Return the (x, y) coordinate for the center point of the cell that contains the specified text.  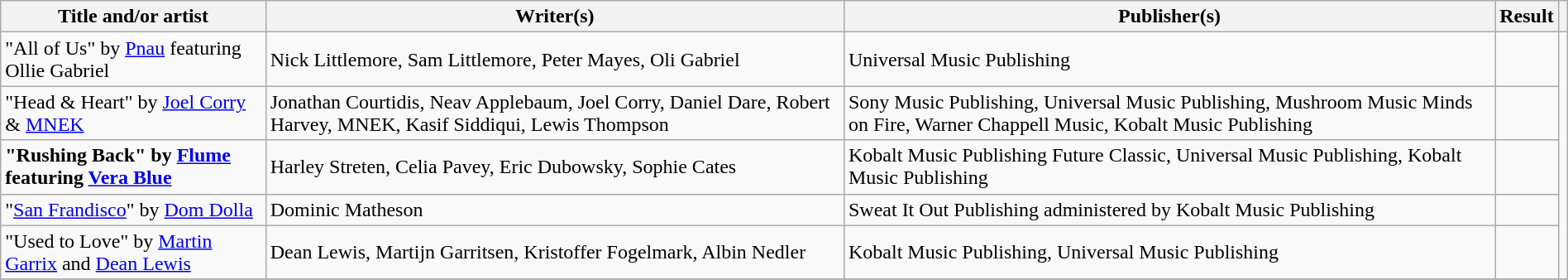
Sony Music Publishing, Universal Music Publishing, Mushroom Music Minds on Fire, Warner Chappell Music, Kobalt Music Publishing (1169, 113)
Kobalt Music Publishing Future Classic, Universal Music Publishing, Kobalt Music Publishing (1169, 167)
"Head & Heart" by Joel Corry & MNEK (133, 113)
Sweat It Out Publishing administered by Kobalt Music Publishing (1169, 210)
Universal Music Publishing (1169, 60)
"All of Us" by Pnau featuring Ollie Gabriel (133, 60)
Publisher(s) (1169, 17)
"San Frandisco" by Dom Dolla (133, 210)
"Used to Love" by Martin Garrix and Dean Lewis (133, 252)
Writer(s) (554, 17)
Title and/or artist (133, 17)
Kobalt Music Publishing, Universal Music Publishing (1169, 252)
"Rushing Back" by Flume featuring Vera Blue (133, 167)
Dominic Matheson (554, 210)
Harley Streten, Celia Pavey, Eric Dubowsky, Sophie Cates (554, 167)
Nick Littlemore, Sam Littlemore, Peter Mayes, Oli Gabriel (554, 60)
Dean Lewis, Martijn Garritsen, Kristoffer Fogelmark, Albin Nedler (554, 252)
Result (1527, 17)
Jonathan Courtidis, Neav Applebaum, Joel Corry, Daniel Dare, Robert Harvey, MNEK, Kasif Siddiqui, Lewis Thompson (554, 113)
